From the cell containing the given text, extract its center point as (X, Y) coordinate. 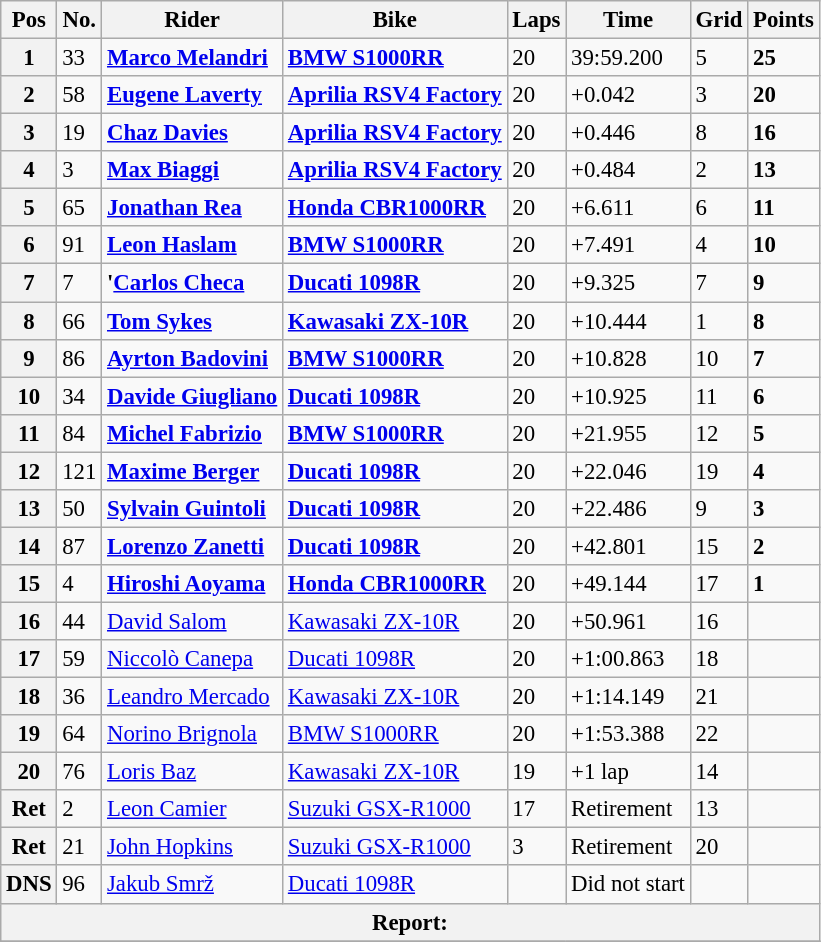
Ayrton Badovini (192, 358)
39:59.200 (628, 58)
Grid (718, 20)
+22.046 (628, 471)
Bike (395, 20)
David Salom (192, 621)
+6.611 (628, 208)
+0.446 (628, 133)
96 (80, 885)
+22.486 (628, 509)
22 (718, 734)
Rider (192, 20)
Laps (536, 20)
No. (80, 20)
Tom Sykes (192, 321)
58 (80, 95)
Michel Fabrizio (192, 433)
+0.042 (628, 95)
Chaz Davies (192, 133)
Leandro Mercado (192, 697)
DNS (29, 885)
+50.961 (628, 621)
66 (80, 321)
59 (80, 659)
64 (80, 734)
+21.955 (628, 433)
Leon Camier (192, 809)
33 (80, 58)
+7.491 (628, 245)
'Carlos Checa (192, 283)
+9.325 (628, 283)
34 (80, 396)
Loris Baz (192, 772)
+1:14.149 (628, 697)
Time (628, 20)
Norino Brignola (192, 734)
Maxime Berger (192, 471)
87 (80, 546)
Did not start (628, 885)
John Hopkins (192, 847)
+10.444 (628, 321)
25 (784, 58)
Leon Haslam (192, 245)
Max Biaggi (192, 170)
+49.144 (628, 584)
Jakub Smrž (192, 885)
Eugene Laverty (192, 95)
Sylvain Guintoli (192, 509)
+10.925 (628, 396)
Davide Giugliano (192, 396)
36 (80, 697)
Hiroshi Aoyama (192, 584)
Lorenzo Zanetti (192, 546)
121 (80, 471)
+1:53.388 (628, 734)
+0.484 (628, 170)
65 (80, 208)
+10.828 (628, 358)
44 (80, 621)
Jonathan Rea (192, 208)
50 (80, 509)
84 (80, 433)
+42.801 (628, 546)
+1:00.863 (628, 659)
Marco Melandri (192, 58)
Pos (29, 20)
Report: (410, 922)
Points (784, 20)
86 (80, 358)
+1 lap (628, 772)
76 (80, 772)
Niccolò Canepa (192, 659)
91 (80, 245)
